Find where the given text appears and provide that cell's center as [x, y] coordinate. 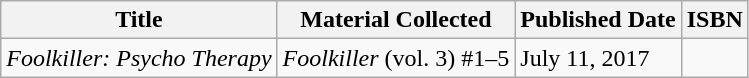
ISBN [714, 20]
Foolkiller: Psycho Therapy [139, 58]
Title [139, 20]
Foolkiller (vol. 3) #1–5 [396, 58]
Material Collected [396, 20]
Published Date [598, 20]
July 11, 2017 [598, 58]
